Detect which cell encompasses the target text, then output its [X, Y] center coordinate. 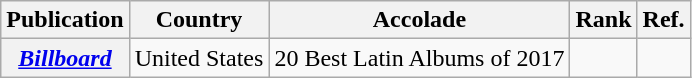
Rank [604, 20]
20 Best Latin Albums of 2017 [420, 58]
Publication [65, 20]
Country [199, 20]
Accolade [420, 20]
Billboard [65, 58]
United States [199, 58]
Ref. [664, 20]
